Pinpoint the cell where the given text exists, returning its [x, y] midpoint coordinate. 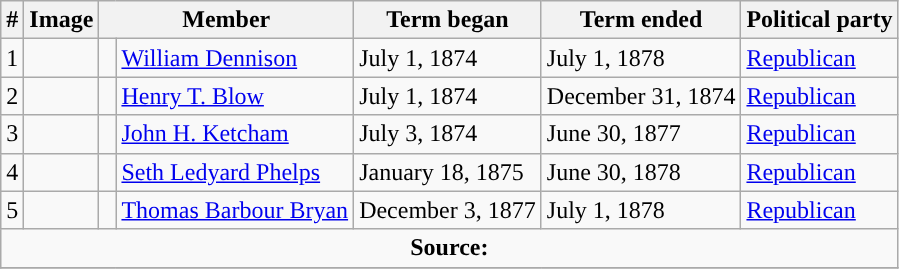
John H. Ketcham [235, 134]
2 [12, 96]
Term ended [641, 20]
Henry T. Blow [235, 96]
1 [12, 58]
Image [62, 20]
4 [12, 172]
# [12, 20]
July 3, 1874 [448, 134]
William Dennison [235, 58]
January 18, 1875 [448, 172]
Member [226, 20]
Source: [450, 248]
Term began [448, 20]
June 30, 1878 [641, 172]
3 [12, 134]
December 3, 1877 [448, 210]
5 [12, 210]
Seth Ledyard Phelps [235, 172]
Political party [820, 20]
December 31, 1874 [641, 96]
Thomas Barbour Bryan [235, 210]
June 30, 1877 [641, 134]
